Pinpoint the cell where the given text exists, returning its (X, Y) midpoint coordinate. 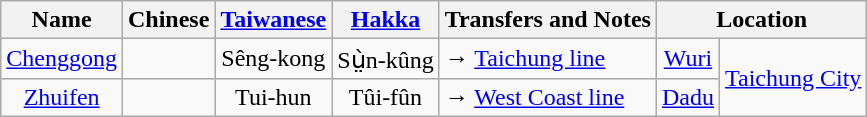
Wuri (688, 59)
Chinese (168, 20)
Tui-hun (274, 97)
Sṳ̀n-kûng (386, 59)
Sêng-kong (274, 59)
Transfers and Notes (548, 20)
Zhuifen (62, 97)
Taichung City (794, 78)
Name (62, 20)
Dadu (688, 97)
Location (761, 20)
Taiwanese (274, 20)
Hakka (386, 20)
Tûi-fûn (386, 97)
→ Taichung line (548, 59)
Chenggong (62, 59)
→ West Coast line (548, 97)
